Search for the cell housing the specified text and yield its (X, Y) center coordinate. 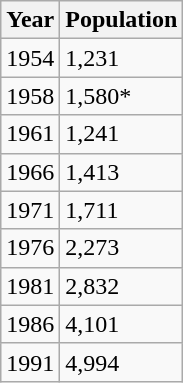
1986 (30, 324)
2,832 (122, 286)
1991 (30, 362)
1966 (30, 172)
1971 (30, 210)
1961 (30, 134)
1954 (30, 58)
1,711 (122, 210)
1,231 (122, 58)
1981 (30, 286)
1,241 (122, 134)
Population (122, 20)
1,413 (122, 172)
2,273 (122, 248)
4,101 (122, 324)
1976 (30, 248)
Year (30, 20)
4,994 (122, 362)
1958 (30, 96)
1,580* (122, 96)
